From the cell containing the given text, extract its center point as (x, y) coordinate. 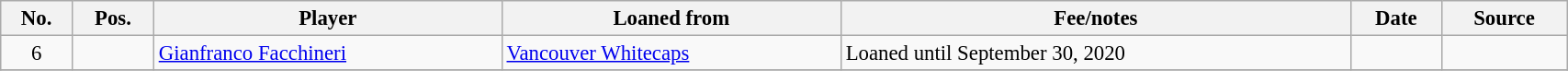
Vancouver Whitecaps (671, 53)
Gianfranco Facchineri (327, 53)
Source (1504, 18)
Date (1396, 18)
6 (37, 53)
Loaned from (671, 18)
No. (37, 18)
Player (327, 18)
Pos. (114, 18)
Loaned until September 30, 2020 (1095, 53)
Fee/notes (1095, 18)
